Return the (X, Y) coordinate for the center point of the cell that contains the specified text.  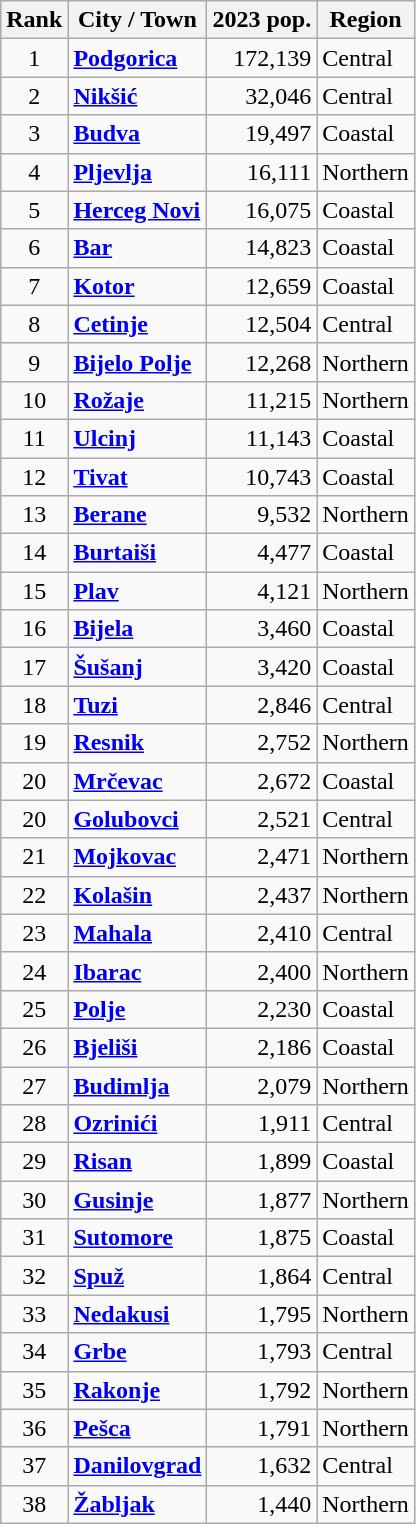
2,437 (262, 895)
Mahala (138, 933)
16 (34, 629)
1,864 (262, 1276)
9 (34, 362)
3,460 (262, 629)
19 (34, 743)
4 (34, 172)
Risan (138, 1162)
Herceg Novi (138, 210)
1,440 (262, 1504)
18 (34, 705)
Tuzi (138, 705)
Mojkovac (138, 857)
36 (34, 1428)
1,795 (262, 1314)
4,477 (262, 553)
31 (34, 1238)
Ibarac (138, 971)
2,521 (262, 819)
12,659 (262, 286)
Burtaiši (138, 553)
1,792 (262, 1390)
1,791 (262, 1428)
Ulcinj (138, 438)
Bijela (138, 629)
Golubovci (138, 819)
33 (34, 1314)
Pešca (138, 1428)
10 (34, 400)
35 (34, 1390)
9,532 (262, 515)
13 (34, 515)
2,471 (262, 857)
Budva (138, 134)
21 (34, 857)
38 (34, 1504)
Žabljak (138, 1504)
14,823 (262, 248)
Resnik (138, 743)
10,743 (262, 477)
Tivat (138, 477)
Region (366, 20)
11,143 (262, 438)
Nikšić (138, 96)
29 (34, 1162)
2,410 (262, 933)
7 (34, 286)
11 (34, 438)
5 (34, 210)
Grbe (138, 1352)
12,268 (262, 362)
2,230 (262, 1009)
2,079 (262, 1085)
6 (34, 248)
3,420 (262, 667)
1,875 (262, 1238)
16,111 (262, 172)
1 (34, 58)
Bijelo Polje (138, 362)
2,752 (262, 743)
1,632 (262, 1466)
1,899 (262, 1162)
22 (34, 895)
26 (34, 1047)
37 (34, 1466)
Podgorica (138, 58)
Kolašin (138, 895)
24 (34, 971)
Spuž (138, 1276)
11,215 (262, 400)
2 (34, 96)
Plav (138, 591)
172,139 (262, 58)
23 (34, 933)
Šušanj (138, 667)
2,400 (262, 971)
Nedakusi (138, 1314)
4,121 (262, 591)
Rank (34, 20)
Kotor (138, 286)
12,504 (262, 324)
Bjeliši (138, 1047)
1,911 (262, 1124)
2,186 (262, 1047)
3 (34, 134)
2023 pop. (262, 20)
34 (34, 1352)
15 (34, 591)
Polje (138, 1009)
32 (34, 1276)
28 (34, 1124)
12 (34, 477)
2,672 (262, 781)
25 (34, 1009)
30 (34, 1200)
City / Town (138, 20)
8 (34, 324)
Danilovgrad (138, 1466)
32,046 (262, 96)
Bar (138, 248)
Berane (138, 515)
Rožaje (138, 400)
1,793 (262, 1352)
Mrčevac (138, 781)
Cetinje (138, 324)
14 (34, 553)
2,846 (262, 705)
Sutomore (138, 1238)
Rakonje (138, 1390)
17 (34, 667)
Gusinje (138, 1200)
27 (34, 1085)
Pljevlja (138, 172)
Ozrinići (138, 1124)
Budimlja (138, 1085)
19,497 (262, 134)
16,075 (262, 210)
1,877 (262, 1200)
